Extract the (X, Y) coordinate from the center of the cell holding the provided text.  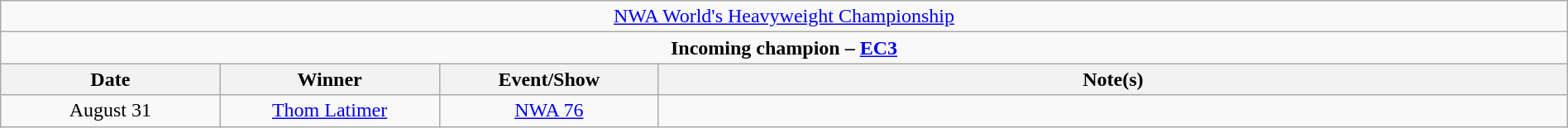
NWA World's Heavyweight Championship (784, 17)
August 31 (111, 111)
Date (111, 79)
NWA 76 (549, 111)
Event/Show (549, 79)
Note(s) (1113, 79)
Incoming champion – EC3 (784, 48)
Winner (329, 79)
Thom Latimer (329, 111)
